Extract the (X, Y) coordinate from the center of the cell holding the provided text.  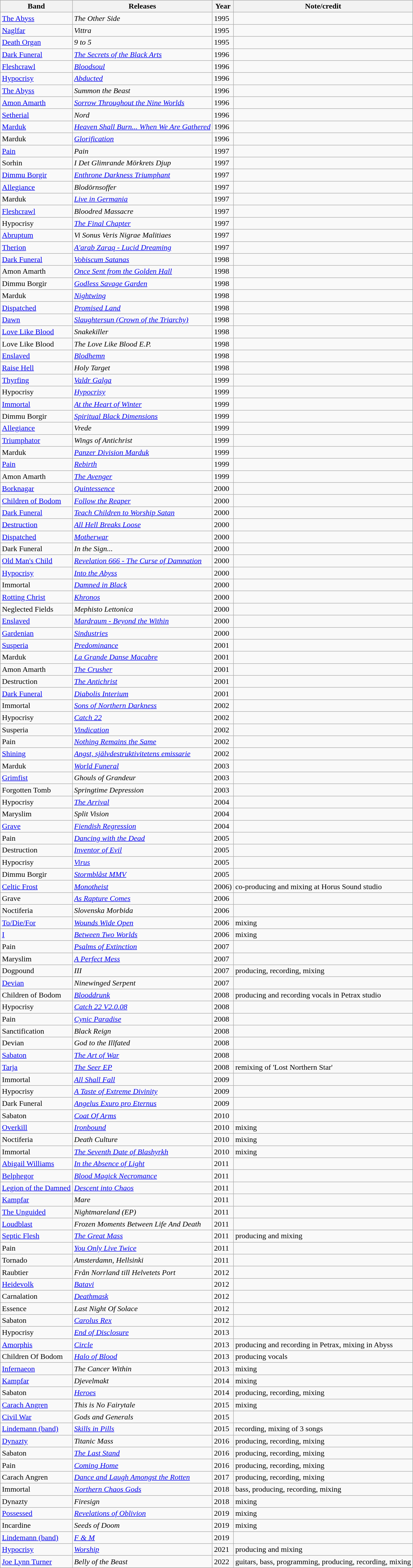
Coat Of Arms (142, 1115)
Snakekiller (142, 332)
Celtic Frost (36, 886)
Enthrone Darkness Triumphant (142, 175)
The Seventh Date of Blashyrkh (142, 1152)
Wounds Wide Open (142, 923)
Follow the Reaper (142, 500)
Death Culture (142, 1140)
Black Reign (142, 1031)
Between Two Worlds (142, 935)
Abruptum (36, 235)
Forgotten Tomb (36, 790)
Diabolis Interium (142, 693)
A Taste of Extreme Divinity (142, 1091)
Heaven Shall Burn... When We Are Gathered (142, 127)
The Crusher (142, 669)
Blodörnsoffer (142, 187)
Coming Home (142, 1465)
Dance and Laugh Amongst the Rotten (142, 1477)
Teach Children to Worship Satan (142, 513)
Sindustries (142, 633)
Possessed (36, 1514)
Slovenska Morbida (142, 910)
Vittra (142, 30)
All Hell Breaks Loose (142, 525)
Borknagar (36, 488)
F & M (142, 1538)
Into the Abyss (142, 573)
Year (223, 6)
Monotheist (142, 886)
Nothing Remains the Same (142, 742)
Raise Hell (36, 368)
Spiritual Black Dimensions (142, 416)
I (36, 935)
Belly of the Beast (142, 1562)
Promised Land (142, 308)
The Final Chapter (142, 223)
Raubtier (36, 1272)
Revelation 666 - The Curse of Damnation (142, 561)
I Det Glimrande Mörkrets Djup (142, 163)
Blood Magick Necromance (142, 1176)
Slaughtersun (Crown of the Triarchy) (142, 320)
This is No Fairytale (142, 1405)
Rebirth (142, 464)
Neglected Fields (36, 609)
Sorhin (36, 163)
remixing of 'Lost Northern Star' (323, 1067)
Loudblast (36, 1224)
Deathmask (142, 1296)
Inventor of Evil (142, 850)
Shining (36, 754)
The Last Stand (142, 1453)
Worship (142, 1550)
Gardenian (36, 633)
Note/credit (323, 6)
Catch 22 (142, 717)
Mardraum - Beyond the Within (142, 621)
Children Of Bodom (36, 1357)
Glorification (142, 139)
Angst, självdestruktivitetens emissarie (142, 754)
Vobiscum Satanas (142, 259)
Ghouls of Grandeur (142, 778)
The Antichrist (142, 681)
Gods and Generals (142, 1417)
producing and recording vocals in Petrax studio (323, 995)
Naglfar (36, 30)
In the Sign... (142, 549)
Från Norrland till Helvetets Port (142, 1272)
The Great Mass (142, 1236)
Heidevolk (36, 1284)
Belphegor (36, 1176)
All Shall Fall (142, 1079)
Mephisto Lettonica (142, 609)
Quintessence (142, 488)
Djevelmakt (142, 1381)
The Other Side (142, 18)
As Rapture Comes (142, 898)
Catch 22 V2.0.08 (142, 1007)
Nightwing (142, 296)
Last Night Of Solace (142, 1309)
In the Absence of Light (142, 1164)
producing vocals (323, 1357)
Amorphis (36, 1345)
A Perfect Mess (142, 959)
At the Heart of Winter (142, 404)
The Unguided (36, 1212)
Essence (36, 1309)
God to the Illfated (142, 1043)
Overkill (36, 1128)
Abducted (142, 79)
Heroes (142, 1393)
La Grande Danse Macabre (142, 657)
Nightmareland (EP) (142, 1212)
Panzer Division Marduk (142, 452)
Tarja (36, 1067)
Motherwar (142, 537)
2022 (223, 1562)
Titanic Mass (142, 1441)
Vrede (142, 428)
Blooddrunk (142, 995)
Septic Flesh (36, 1236)
Sons of Northern Darkness (142, 705)
Dawn (36, 320)
Grimfist (36, 778)
Blodhemn (142, 356)
producing and recording in Petrax, mixing in Abyss (323, 1345)
Band (36, 6)
World Funeral (142, 766)
recording, mixing of 3 songs (323, 1429)
2006) (223, 886)
Circle (142, 1345)
Fiendish Regression (142, 826)
Vindication (142, 730)
To/Die/For (36, 923)
2017 (223, 1477)
co-producing and mixing at Horus Sound studio (323, 886)
Bloodsoul (142, 67)
The Love Like Blood E.P. (142, 344)
Tornado (36, 1260)
Valdr Galga (142, 380)
Split Vision (142, 814)
Ironbound (142, 1128)
Stormblåst MMV (142, 874)
The Seer EP (142, 1067)
Ninewinged Serpent (142, 983)
Damned in Black (142, 585)
Releases (142, 6)
Virus (142, 862)
Halo of Blood (142, 1357)
The Arrival (142, 802)
2021 (223, 1550)
Mare (142, 1200)
Summon the Beast (142, 91)
Khronos (142, 597)
Legion of the Damned (36, 1188)
The Secrets of the Black Arts (142, 54)
Dancing with the Dead (142, 838)
Wings of Antichrist (142, 440)
Batavi (142, 1284)
Triumphator (36, 440)
Therion (36, 247)
The Cancer Within (142, 1369)
Infernaeon (36, 1369)
Predominance (142, 645)
Northern Chaos Gods (142, 1489)
Bloodred Massacre (142, 211)
Carolus Rex (142, 1321)
Carnalation (36, 1296)
Descent into Chaos (142, 1188)
Old Man's Child (36, 561)
Amsterdamn, Hellsinki (142, 1260)
Once Sent from the Golden Hall (142, 271)
Nord (142, 115)
9 to 5 (142, 42)
Joe Lynn Turner (36, 1562)
bass, producing, recording, mixing (323, 1489)
Skills in Pills (142, 1429)
Frozen Moments Between Life And Death (142, 1224)
Seeds of Doom (142, 1526)
Civil War (36, 1417)
Death Organ (36, 42)
Incardine (36, 1526)
Springtime Depression (142, 790)
Dogpound (36, 971)
Live in Germania (142, 199)
Sorrow Throughout the Nine Worlds (142, 103)
A'arab Zaraq - Lucid Dreaming (142, 247)
Setherial (36, 115)
Firesign (142, 1501)
Vi Sonus Veris Nigrae Malitiaes (142, 235)
Cynic Paradise (142, 1019)
Angelus Exuro pro Eternus (142, 1103)
The Avenger (142, 476)
The Art of War (142, 1055)
guitars, bass, programming, producing, recording, mixing (323, 1562)
End of Disclosure (142, 1333)
Holy Target (142, 368)
Thyrfing (36, 380)
III (142, 971)
You Only Live Twice (142, 1248)
Revelations of Oblivion (142, 1514)
Psalms of Extinction (142, 947)
Godless Savage Garden (142, 284)
Sanctification (36, 1031)
Abigail Williams (36, 1164)
Rotting Christ (36, 597)
